Determine the (X, Y) coordinate at the center of the cell enclosing the given text.  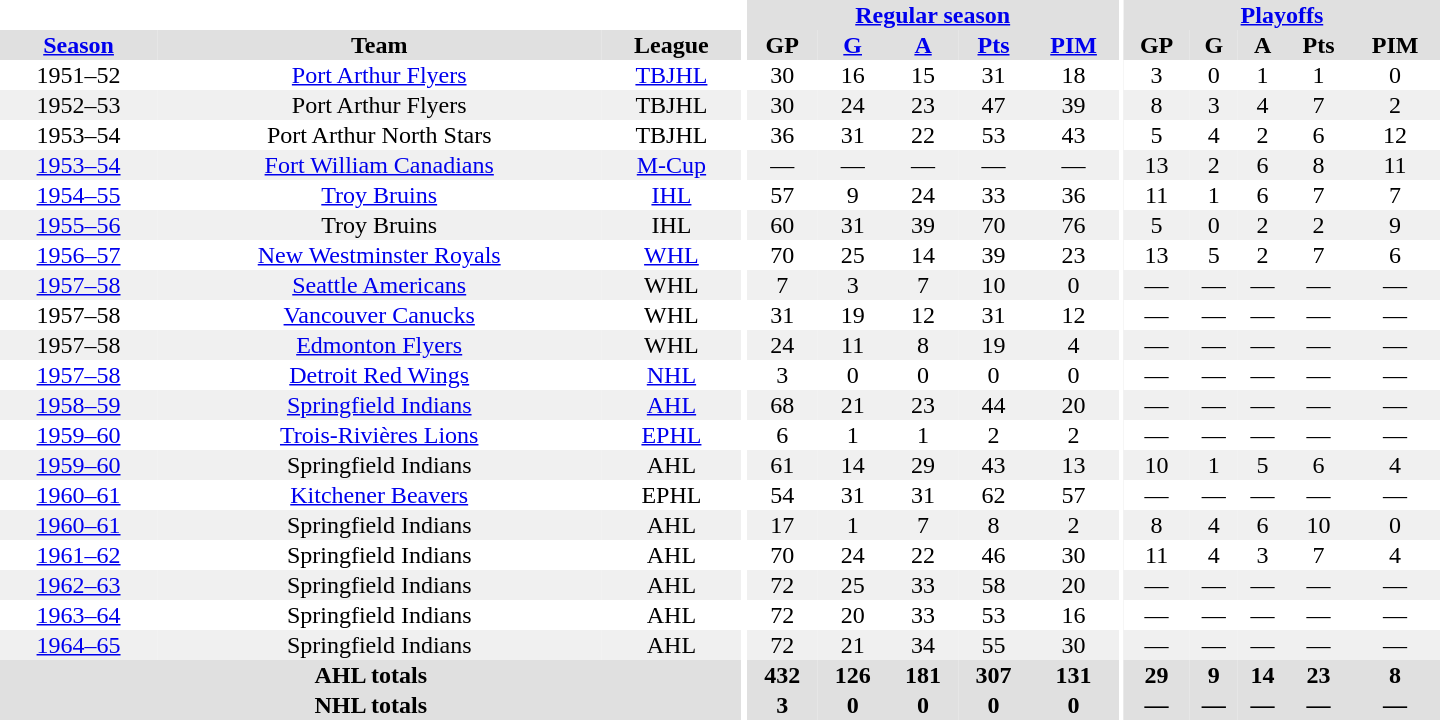
Detroit Red Wings (379, 375)
61 (782, 465)
NHL (671, 375)
34 (923, 645)
New Westminster Royals (379, 255)
68 (782, 405)
Vancouver Canucks (379, 315)
60 (782, 225)
Playoffs (1282, 15)
46 (993, 555)
1955–56 (78, 225)
Seattle Americans (379, 285)
Regular season (932, 15)
Trois-Rivières Lions (379, 435)
126 (852, 675)
432 (782, 675)
55 (993, 645)
62 (993, 495)
Season (78, 45)
Edmonton Flyers (379, 345)
17 (782, 525)
Fort William Canadians (379, 165)
1951–52 (78, 75)
1958–59 (78, 405)
1964–65 (78, 645)
54 (782, 495)
47 (993, 105)
76 (1074, 225)
1954–55 (78, 195)
1961–62 (78, 555)
15 (923, 75)
44 (993, 405)
131 (1074, 675)
1952–53 (78, 105)
Kitchener Beavers (379, 495)
58 (993, 585)
1963–64 (78, 615)
M-Cup (671, 165)
NHL totals (371, 705)
181 (923, 675)
1962–63 (78, 585)
Port Arthur North Stars (379, 135)
18 (1074, 75)
1956–57 (78, 255)
League (671, 45)
Team (379, 45)
307 (993, 675)
AHL totals (371, 675)
